Identify which cell holds the provided text, then report its [x, y] central coordinate. 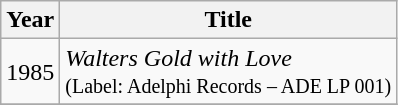
1985 [30, 72]
Title [228, 20]
Year [30, 20]
Walters Gold with Love(Label: Adelphi Records – ADE LP 001) [228, 72]
